Extract the [X, Y] coordinate from the center of the cell holding the provided text.  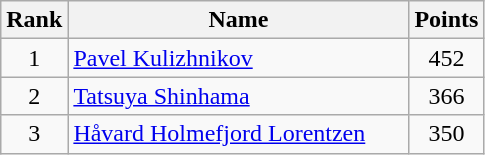
2 [34, 96]
Points [446, 20]
Håvard Holmefjord Lorentzen [238, 134]
Pavel Kulizhnikov [238, 58]
1 [34, 58]
452 [446, 58]
Tatsuya Shinhama [238, 96]
Rank [34, 20]
Name [238, 20]
3 [34, 134]
366 [446, 96]
350 [446, 134]
